Scan for the cell matching the given text and deliver its (X, Y) coordinate at center. 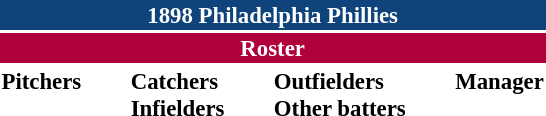
Roster (272, 48)
1898 Philadelphia Phillies (272, 15)
